Pinpoint the cell where the given text exists, returning its [x, y] midpoint coordinate. 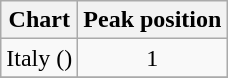
1 [152, 58]
Chart [40, 20]
Peak position [152, 20]
Italy () [40, 58]
